Extract the (X, Y) coordinate from the center of the cell holding the provided text.  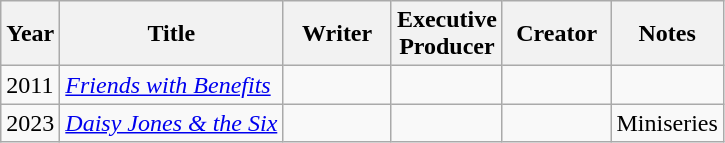
2023 (30, 123)
Friends with Benefits (172, 85)
Notes (667, 34)
Title (172, 34)
ExecutiveProducer (446, 34)
Year (30, 34)
Miniseries (667, 123)
Creator (556, 34)
Daisy Jones & the Six (172, 123)
Writer (338, 34)
2011 (30, 85)
